Provide the (X, Y) coordinate of the cell's center where the given text is located.  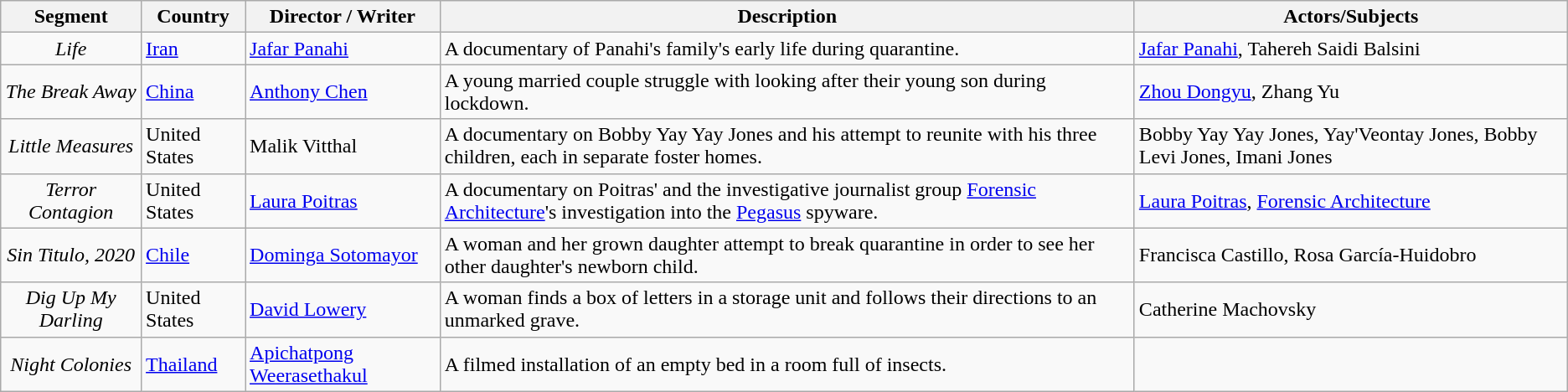
Thailand (193, 364)
A young married couple struggle with looking after their young son during lockdown. (787, 92)
Sin Titulo, 2020 (71, 255)
Little Measures (71, 146)
A filmed installation of an empty bed in a room full of insects. (787, 364)
Apichatpong Weerasethakul (343, 364)
Anthony Chen (343, 92)
A documentary on Bobby Yay Yay Jones and his attempt to reunite with his three children, each in separate foster homes. (787, 146)
Actors/Subjects (1350, 17)
The Break Away (71, 92)
Iran (193, 49)
Dig Up My Darling (71, 310)
A documentary of Panahi's family's early life during quarantine. (787, 49)
Laura Poitras, Forensic Architecture (1350, 201)
Jafar Panahi, Tahereh Saidi Balsini (1350, 49)
Bobby Yay Yay Jones, Yay'Veontay Jones, Bobby Levi Jones, Imani Jones (1350, 146)
Segment (71, 17)
A documentary on Poitras' and the investigative journalist group Forensic Architecture's investigation into the Pegasus spyware. (787, 201)
China (193, 92)
Francisca Castillo, Rosa García-Huidobro (1350, 255)
Dominga Sotomayor (343, 255)
Night Colonies (71, 364)
David Lowery (343, 310)
Jafar Panahi (343, 49)
A woman and her grown daughter attempt to break quarantine in order to see her other daughter's newborn child. (787, 255)
Description (787, 17)
Zhou Dongyu, Zhang Yu (1350, 92)
A woman finds a box of letters in a storage unit and follows their directions to an unmarked grave. (787, 310)
Terror Contagion (71, 201)
Malik Vitthal (343, 146)
Director / Writer (343, 17)
Laura Poitras (343, 201)
Chile (193, 255)
Catherine Machovsky (1350, 310)
Life (71, 49)
Country (193, 17)
